Detect which cell encompasses the target text, then output its [X, Y] center coordinate. 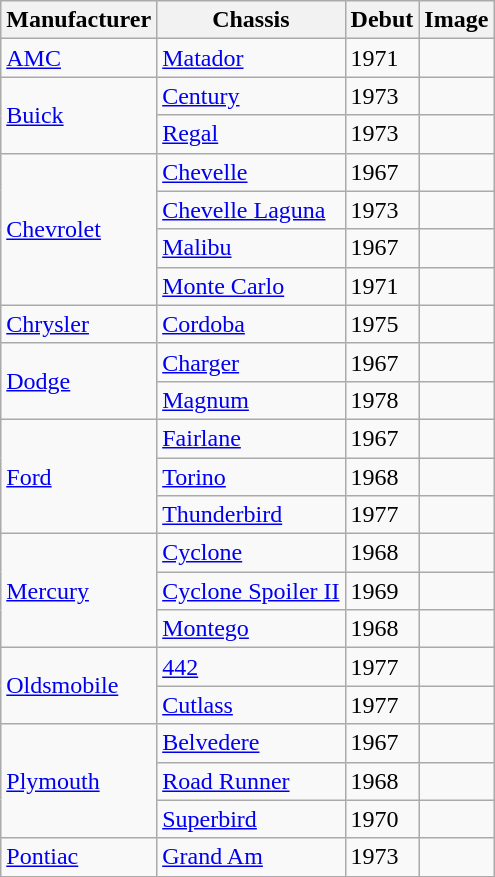
Chevelle Laguna [251, 210]
442 [251, 667]
Thunderbird [251, 515]
1978 [382, 400]
Road Runner [251, 781]
Monte Carlo [251, 286]
Cordoba [251, 324]
Charger [251, 362]
Chassis [251, 20]
Buick [79, 115]
Torino [251, 477]
Chrysler [79, 324]
Dodge [79, 381]
Oldsmobile [79, 686]
Mercury [79, 591]
Pontiac [79, 857]
Image [456, 20]
Magnum [251, 400]
Matador [251, 58]
Cutlass [251, 705]
Debut [382, 20]
Regal [251, 134]
Cyclone Spoiler II [251, 591]
Superbird [251, 819]
1975 [382, 324]
1970 [382, 819]
Chevrolet [79, 229]
AMC [79, 58]
Century [251, 96]
Manufacturer [79, 20]
Chevelle [251, 172]
Fairlane [251, 438]
Belvedere [251, 743]
Ford [79, 476]
Plymouth [79, 781]
Malibu [251, 248]
1969 [382, 591]
Cyclone [251, 553]
Grand Am [251, 857]
Montego [251, 629]
